Identify which cell holds the provided text, then report its [X, Y] central coordinate. 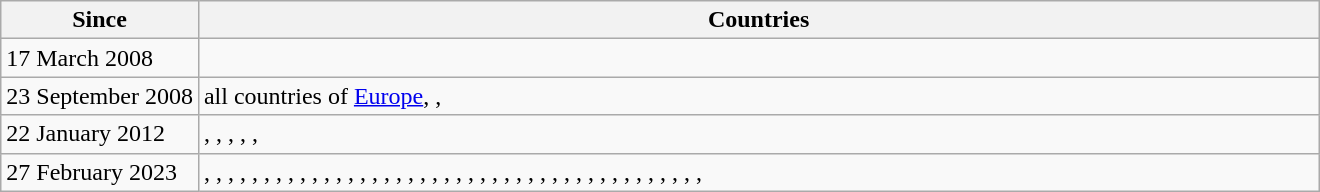
23 September 2008 [100, 96]
Countries [758, 20]
17 March 2008 [100, 58]
, , , , , [758, 134]
22 January 2012 [100, 134]
Since [100, 20]
27 February 2023 [100, 172]
, , , , , , , , , , , , , , , , , , , , , , , , , , , , , , , , , , , , , , , , , , [758, 172]
all countries of Europe, , [758, 96]
